Extract the (x, y) coordinate from the center of the cell holding the provided text.  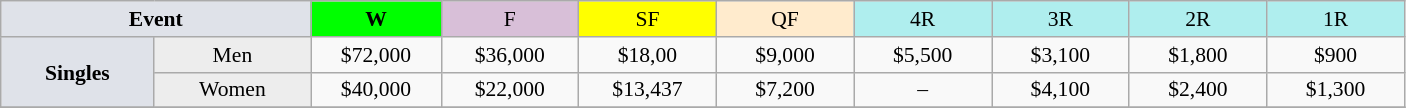
$3,100 (1061, 55)
$5,500 (923, 55)
2R (1198, 19)
$1,300 (1336, 90)
W (376, 19)
$7,200 (785, 90)
$900 (1336, 55)
Women (232, 90)
$36,000 (510, 55)
$13,437 (648, 90)
F (510, 19)
Men (232, 55)
– (923, 90)
4R (923, 19)
Singles (78, 72)
QF (785, 19)
$4,100 (1061, 90)
SF (648, 19)
$9,000 (785, 55)
1R (1336, 19)
Event (156, 19)
$18,00 (648, 55)
3R (1061, 19)
$22,000 (510, 90)
$1,800 (1198, 55)
$40,000 (376, 90)
$2,400 (1198, 90)
$72,000 (376, 55)
